Capture the cell that displays the provided text and extract its (x, y) central coordinate. 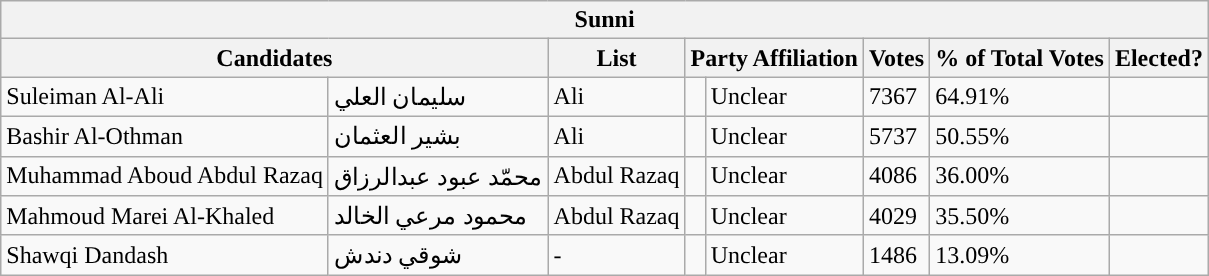
4086 (896, 176)
محمّد عبود عبدالرزاق (438, 176)
36.00% (1020, 176)
1486 (896, 255)
4029 (896, 216)
64.91% (1020, 97)
Mahmoud Marei Al-Khaled (165, 216)
Shawqi Dandash (165, 255)
Party Affiliation (774, 58)
سليمان العلي (438, 97)
Suleiman Al-Ali (165, 97)
7367 (896, 97)
5737 (896, 136)
Muhammad Aboud Abdul Razaq (165, 176)
Votes (896, 58)
شوقي دندش (438, 255)
List (616, 58)
35.50% (1020, 216)
50.55% (1020, 136)
Elected? (1158, 58)
% of Total Votes (1020, 58)
Sunni (605, 20)
Bashir Al-Othman (165, 136)
بشير العثمان (438, 136)
Candidates (274, 58)
13.09% (1020, 255)
محمود مرعي الخالد (438, 216)
- (616, 255)
